Scan for the cell matching the given text and deliver its (x, y) coordinate at center. 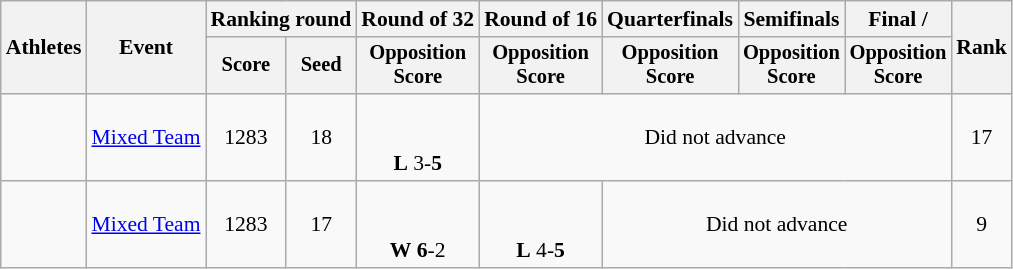
Ranking round (282, 19)
Quarterfinals (670, 19)
L 4-5 (540, 224)
Event (146, 48)
Round of 32 (418, 19)
Score (246, 66)
18 (321, 138)
Athletes (44, 48)
L 3-5 (418, 138)
Seed (321, 66)
Round of 16 (540, 19)
Rank (982, 48)
9 (982, 224)
Semifinals (792, 19)
W 6-2 (418, 224)
Final / (898, 19)
